Return (x, y) of the center of cell containing provided text 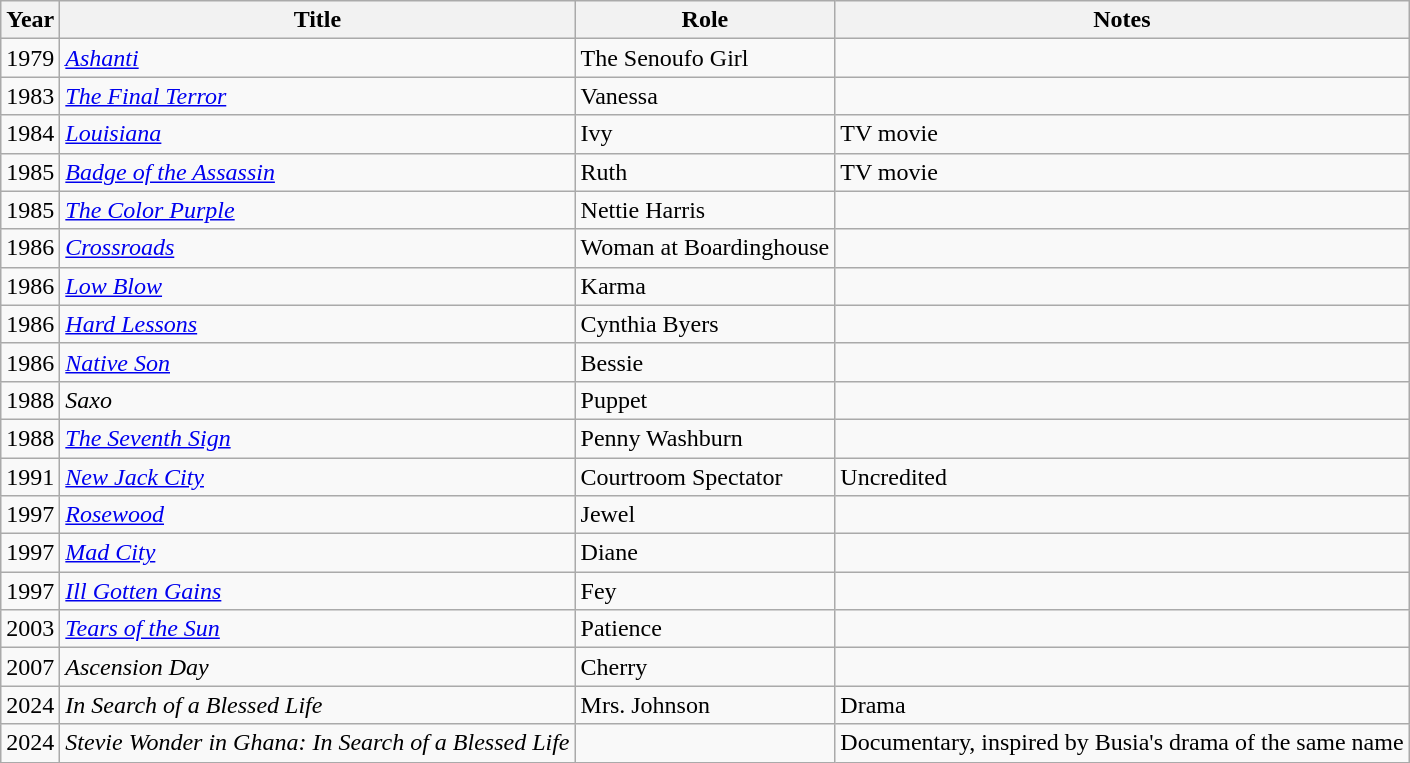
Cherry (705, 667)
1984 (30, 134)
Tears of the Sun (318, 629)
Ill Gotten Gains (318, 591)
Cynthia Byers (705, 324)
Stevie Wonder in Ghana: In Search of a Blessed Life (318, 743)
1991 (30, 477)
1979 (30, 58)
Penny Washburn (705, 438)
Mad City (318, 553)
Patience (705, 629)
Crossroads (318, 248)
The Color Purple (318, 210)
Bessie (705, 362)
Courtroom Spectator (705, 477)
Ivy (705, 134)
Title (318, 20)
In Search of a Blessed Life (318, 705)
Karma (705, 286)
Vanessa (705, 96)
Diane (705, 553)
Louisiana (318, 134)
Rosewood (318, 515)
Year (30, 20)
Nettie Harris (705, 210)
Jewel (705, 515)
Hard Lessons (318, 324)
The Seventh Sign (318, 438)
Badge of the Assassin (318, 172)
Mrs. Johnson (705, 705)
Documentary, inspired by Busia's drama of the same name (1122, 743)
Ascension Day (318, 667)
Low Blow (318, 286)
The Senoufo Girl (705, 58)
Woman at Boardinghouse (705, 248)
1983 (30, 96)
Puppet (705, 400)
Ashanti (318, 58)
Ruth (705, 172)
Native Son (318, 362)
Role (705, 20)
Drama (1122, 705)
2007 (30, 667)
The Final Terror (318, 96)
New Jack City (318, 477)
2003 (30, 629)
Notes (1122, 20)
Uncredited (1122, 477)
Saxo (318, 400)
Fey (705, 591)
